Output the [X, Y] coordinate of the center of the cell containing the given text.  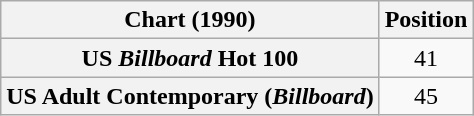
US Billboard Hot 100 [190, 58]
Position [426, 20]
41 [426, 58]
Chart (1990) [190, 20]
45 [426, 96]
US Adult Contemporary (Billboard) [190, 96]
